Extract the [x, y] coordinate from the center of the cell holding the provided text.  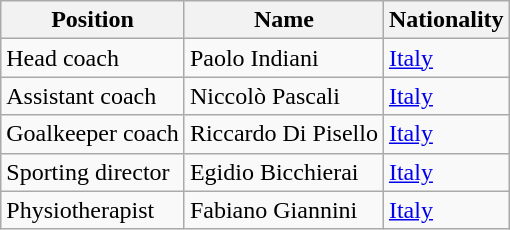
Position [93, 20]
Head coach [93, 58]
Paolo Indiani [284, 58]
Assistant coach [93, 96]
Egidio Bicchierai [284, 172]
Sporting director [93, 172]
Riccardo Di Pisello [284, 134]
Nationality [446, 20]
Physiotherapist [93, 210]
Name [284, 20]
Fabiano Giannini [284, 210]
Goalkeeper coach [93, 134]
Niccolò Pascali [284, 96]
